Return [x, y] of the center of cell containing provided text 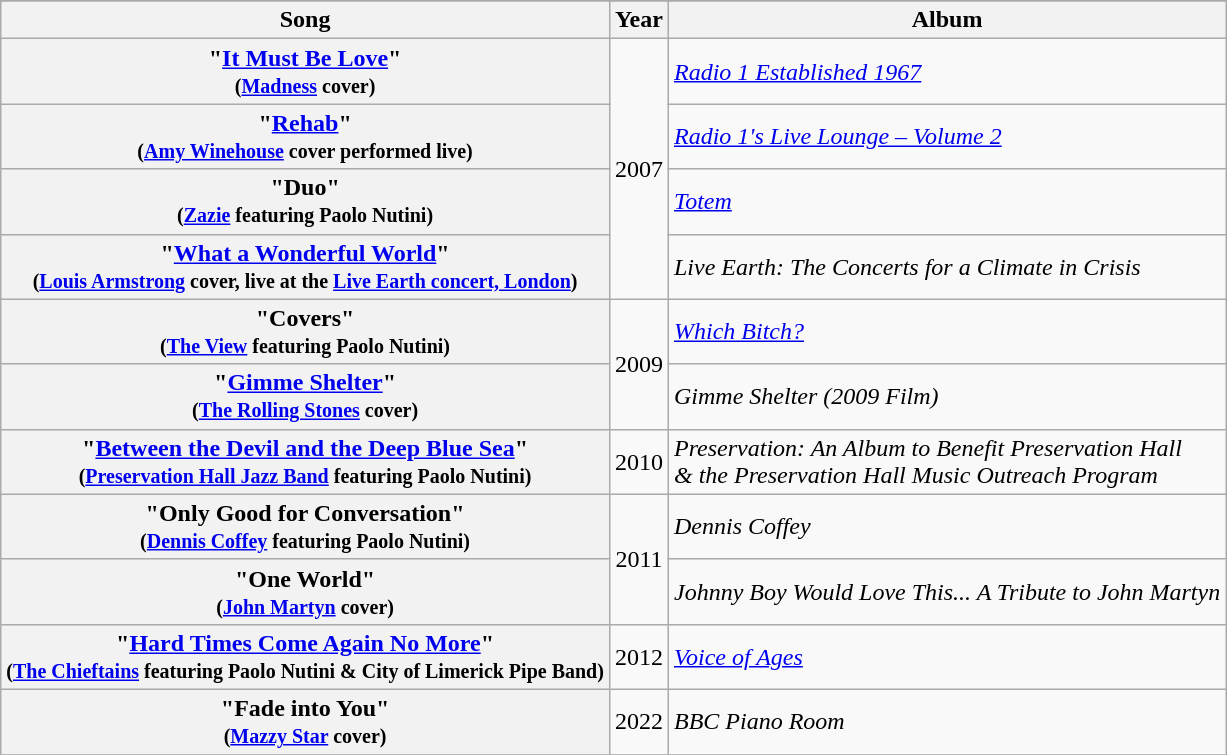
"Only Good for Conversation"(Dennis Coffey featuring Paolo Nutini) [306, 526]
Live Earth: The Concerts for a Climate in Crisis [946, 266]
Album [946, 20]
BBC Piano Room [946, 722]
Totem [946, 202]
"Covers"(The View featuring Paolo Nutini) [306, 332]
2009 [638, 364]
Preservation: An Album to Benefit Preservation Hall& the Preservation Hall Music Outreach Program [946, 462]
"One World"(John Martyn cover) [306, 592]
Gimme Shelter (2009 Film) [946, 396]
"Between the Devil and the Deep Blue Sea"(Preservation Hall Jazz Band featuring Paolo Nutini) [306, 462]
Year [638, 20]
2007 [638, 169]
Radio 1's Live Lounge – Volume 2 [946, 136]
2011 [638, 559]
Which Bitch? [946, 332]
Voice of Ages [946, 656]
"It Must Be Love"(Madness cover) [306, 72]
Dennis Coffey [946, 526]
Johnny Boy Would Love This... A Tribute to John Martyn [946, 592]
"Rehab"(Amy Winehouse cover performed live) [306, 136]
"Fade into You"(Mazzy Star cover) [306, 722]
2022 [638, 722]
"Gimme Shelter"(The Rolling Stones cover) [306, 396]
Song [306, 20]
2010 [638, 462]
"What a Wonderful World"(Louis Armstrong cover, live at the Live Earth concert, London) [306, 266]
Radio 1 Established 1967 [946, 72]
"Hard Times Come Again No More"(The Chieftains featuring Paolo Nutini & City of Limerick Pipe Band) [306, 656]
"Duo"(Zazie featuring Paolo Nutini) [306, 202]
2012 [638, 656]
